For the text-containing cell, return its midpoint in (X, Y) coordinate format. 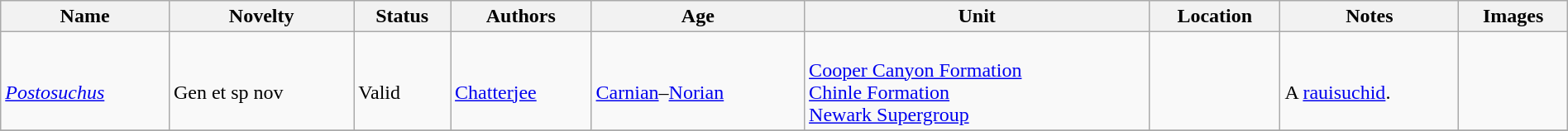
Location (1215, 16)
Name (85, 16)
Unit (978, 16)
Carnian–Norian (698, 81)
Novelty (261, 16)
Authors (521, 16)
Age (698, 16)
A rauisuchid. (1370, 81)
Gen et sp nov (261, 81)
Status (402, 16)
Notes (1370, 16)
Postosuchus (85, 81)
Cooper Canyon Formation Chinle Formation Newark Supergroup (978, 81)
Images (1513, 16)
Valid (402, 81)
Chatterjee (521, 81)
